Detect which cell encompasses the target text, then output its [X, Y] center coordinate. 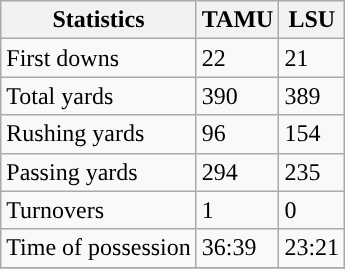
0 [312, 210]
21 [312, 58]
294 [238, 172]
Time of possession [99, 248]
Statistics [99, 20]
LSU [312, 20]
23:21 [312, 248]
TAMU [238, 20]
389 [312, 96]
154 [312, 134]
Turnovers [99, 210]
390 [238, 96]
Passing yards [99, 172]
96 [238, 134]
Total yards [99, 96]
First downs [99, 58]
36:39 [238, 248]
1 [238, 210]
235 [312, 172]
22 [238, 58]
Rushing yards [99, 134]
